From the cell containing the given text, extract its center point as [x, y] coordinate. 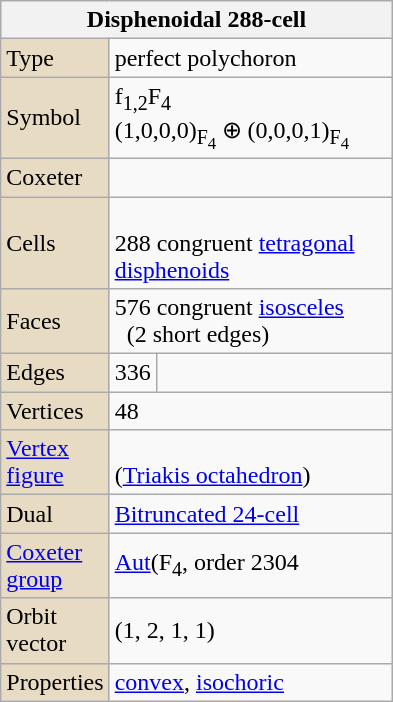
perfect polychoron [250, 58]
(Triakis octahedron) [250, 462]
Dual [55, 514]
48 [250, 411]
Orbit vector [55, 630]
336 [132, 373]
Vertices [55, 411]
Vertex figure [55, 462]
Edges [55, 373]
Symbol [55, 118]
Cells [55, 243]
f1,2F4 (1,0,0,0)F4 ⊕ (0,0,0,1)F4 [250, 118]
Aut(F4, order 2304 [250, 566]
Faces [55, 322]
Type [55, 58]
Disphenoidal 288-cell [197, 20]
Properties [55, 682]
(1, 2, 1, 1) [250, 630]
288 congruent tetragonal disphenoids [250, 243]
576 congruent isosceles (2 short edges) [250, 322]
convex, isochoric [250, 682]
Bitruncated 24-cell [250, 514]
Coxeter group [55, 566]
Coxeter [55, 177]
